Capture the cell that displays the provided text and extract its [x, y] central coordinate. 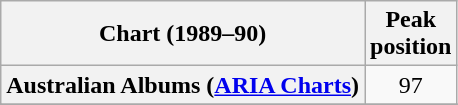
Peakposition [411, 34]
Australian Albums (ARIA Charts) [183, 85]
Chart (1989–90) [183, 34]
97 [411, 85]
